Identify which cell holds the provided text, then report its [X, Y] central coordinate. 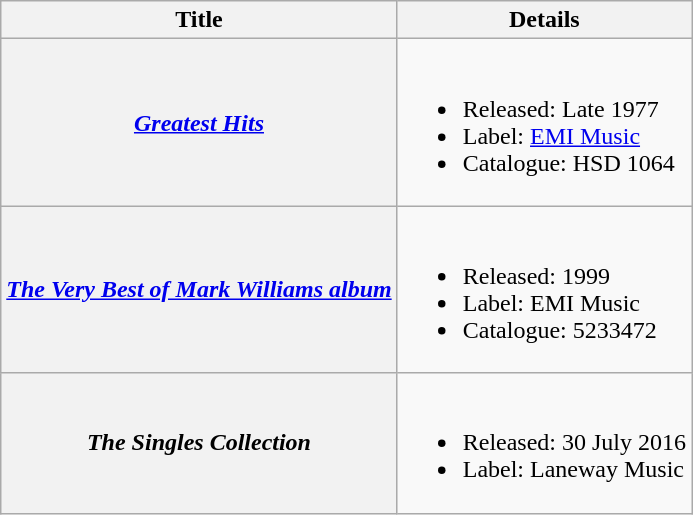
Released: 1999Label: EMI MusicCatalogue: 5233472 [544, 290]
Released: Late 1977Label: EMI MusicCatalogue: HSD 1064 [544, 122]
Greatest Hits [199, 122]
Title [199, 20]
The Singles Collection [199, 443]
The Very Best of Mark Williams album [199, 290]
Released: 30 July 2016Label: Laneway Music [544, 443]
Details [544, 20]
